Output the (x, y) coordinate of the center of the cell containing the given text.  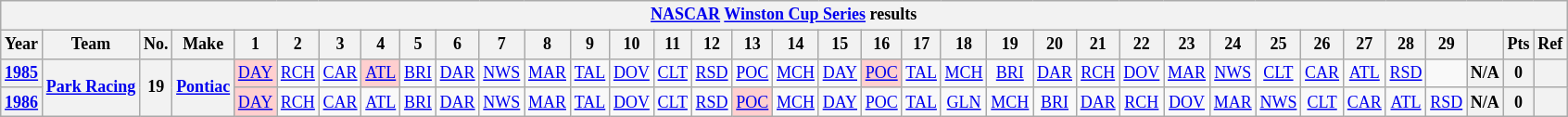
9 (589, 45)
3 (340, 45)
5 (419, 45)
20 (1055, 45)
25 (1279, 45)
GLN (964, 102)
23 (1187, 45)
12 (712, 45)
14 (796, 45)
Make (204, 45)
16 (881, 45)
No. (156, 45)
10 (632, 45)
29 (1447, 45)
Park Racing (91, 87)
22 (1142, 45)
26 (1322, 45)
21 (1097, 45)
28 (1406, 45)
15 (840, 45)
1 (255, 45)
13 (752, 45)
NASCAR Winston Cup Series results (784, 15)
17 (921, 45)
Year (22, 45)
27 (1364, 45)
4 (381, 45)
Pts (1518, 45)
Pontiac (204, 87)
6 (458, 45)
7 (502, 45)
11 (673, 45)
Ref (1550, 45)
Team (91, 45)
2 (297, 45)
8 (548, 45)
1986 (22, 102)
1985 (22, 72)
24 (1233, 45)
18 (964, 45)
